Pinpoint the cell where the given text exists, returning its [x, y] midpoint coordinate. 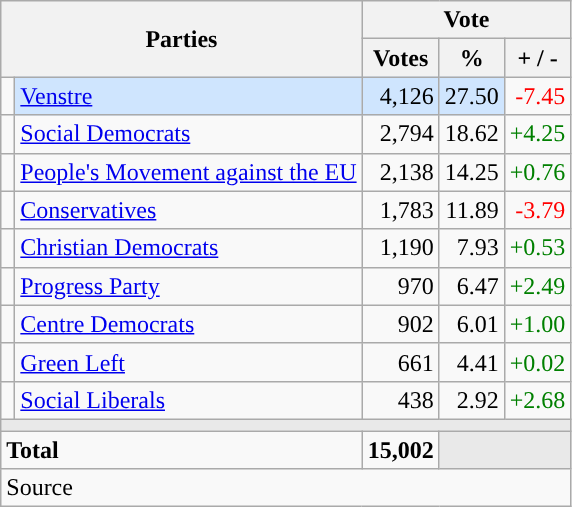
+0.76 [538, 172]
+ / - [538, 58]
27.50 [472, 96]
15,002 [400, 449]
People's Movement against the EU [188, 172]
+2.68 [538, 400]
-7.45 [538, 96]
Centre Democrats [188, 324]
6.47 [472, 286]
4.41 [472, 362]
1,783 [400, 210]
7.93 [472, 248]
661 [400, 362]
Source [286, 488]
Christian Democrats [188, 248]
Total [182, 449]
Parties [182, 39]
Social Democrats [188, 134]
Conservatives [188, 210]
+4.25 [538, 134]
Green Left [188, 362]
-3.79 [538, 210]
18.62 [472, 134]
6.01 [472, 324]
Progress Party [188, 286]
2,138 [400, 172]
+0.02 [538, 362]
1,190 [400, 248]
Vote [466, 20]
% [472, 58]
970 [400, 286]
+0.53 [538, 248]
+2.49 [538, 286]
Social Liberals [188, 400]
+1.00 [538, 324]
Venstre [188, 96]
Votes [400, 58]
4,126 [400, 96]
14.25 [472, 172]
11.89 [472, 210]
2.92 [472, 400]
2,794 [400, 134]
902 [400, 324]
438 [400, 400]
